Scan for the cell matching the given text and deliver its (x, y) coordinate at center. 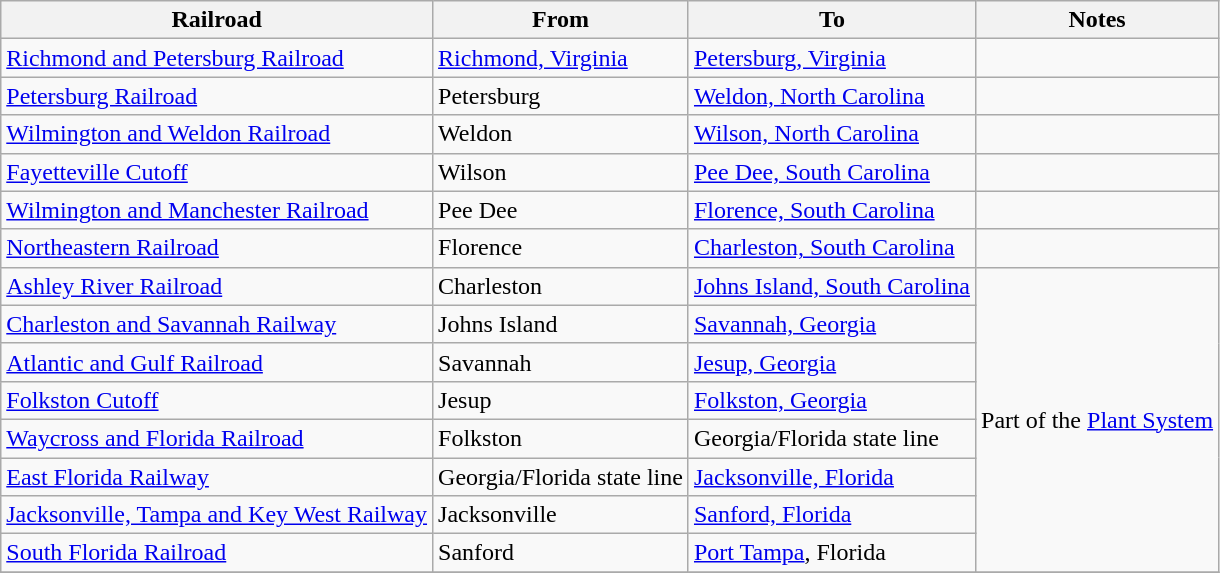
Johns Island, South Carolina (832, 286)
Charleston and Savannah Railway (217, 324)
Jesup (561, 400)
Petersburg (561, 96)
Weldon (561, 134)
Atlantic and Gulf Railroad (217, 362)
Johns Island (561, 324)
Florence (561, 248)
Folkston Cutoff (217, 400)
Folkston (561, 438)
To (832, 20)
Wilson, North Carolina (832, 134)
Northeastern Railroad (217, 248)
Pee Dee, South Carolina (832, 172)
Richmond and Petersburg Railroad (217, 58)
Wilmington and Manchester Railroad (217, 210)
Weldon, North Carolina (832, 96)
Notes (1098, 20)
Part of the Plant System (1098, 419)
East Florida Railway (217, 477)
Pee Dee (561, 210)
Ashley River Railroad (217, 286)
Wilmington and Weldon Railroad (217, 134)
Sanford (561, 553)
South Florida Railroad (217, 553)
Charleston, South Carolina (832, 248)
Petersburg, Virginia (832, 58)
Richmond, Virginia (561, 58)
Waycross and Florida Railroad (217, 438)
Port Tampa, Florida (832, 553)
Wilson (561, 172)
Jacksonville (561, 515)
Florence, South Carolina (832, 210)
Jesup, Georgia (832, 362)
Savannah, Georgia (832, 324)
Petersburg Railroad (217, 96)
Jacksonville, Florida (832, 477)
From (561, 20)
Sanford, Florida (832, 515)
Railroad (217, 20)
Jacksonville, Tampa and Key West Railway (217, 515)
Fayetteville Cutoff (217, 172)
Charleston (561, 286)
Savannah (561, 362)
Folkston, Georgia (832, 400)
